Extract the [x, y] coordinate from the center of the cell holding the provided text.  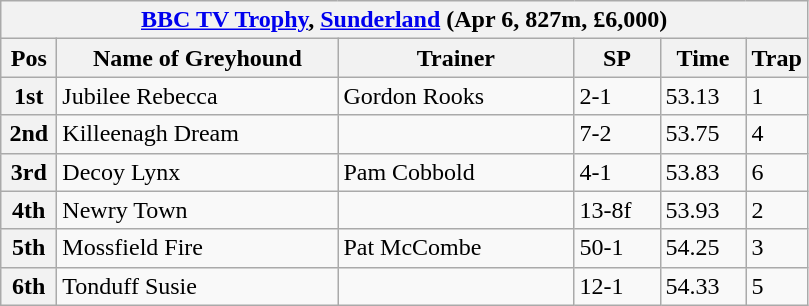
6th [29, 286]
4-1 [617, 172]
53.93 [703, 210]
53.75 [703, 134]
Pam Cobbold [456, 172]
2-1 [617, 96]
53.13 [703, 96]
54.25 [703, 248]
Jubilee Rebecca [198, 96]
6 [776, 172]
Pat McCombe [456, 248]
Time [703, 58]
Gordon Rooks [456, 96]
SP [617, 58]
Killeenagh Dream [198, 134]
Tonduff Susie [198, 286]
Trap [776, 58]
3rd [29, 172]
2 [776, 210]
1st [29, 96]
Newry Town [198, 210]
13-8f [617, 210]
Trainer [456, 58]
7-2 [617, 134]
12-1 [617, 286]
BBC TV Trophy, Sunderland (Apr 6, 827m, £6,000) [404, 20]
4 [776, 134]
4th [29, 210]
Pos [29, 58]
50-1 [617, 248]
2nd [29, 134]
5th [29, 248]
53.83 [703, 172]
Mossfield Fire [198, 248]
Decoy Lynx [198, 172]
5 [776, 286]
3 [776, 248]
Name of Greyhound [198, 58]
1 [776, 96]
54.33 [703, 286]
